Scan for the cell matching the given text and deliver its [X, Y] coordinate at center. 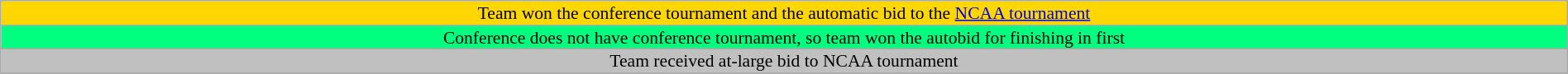
Conference does not have conference tournament, so team won the autobid for finishing in first [784, 38]
Team won the conference tournament and the automatic bid to the NCAA tournament [784, 13]
Team received at-large bid to NCAA tournament [784, 62]
